Output the (X, Y) coordinate of the center of the cell containing the given text.  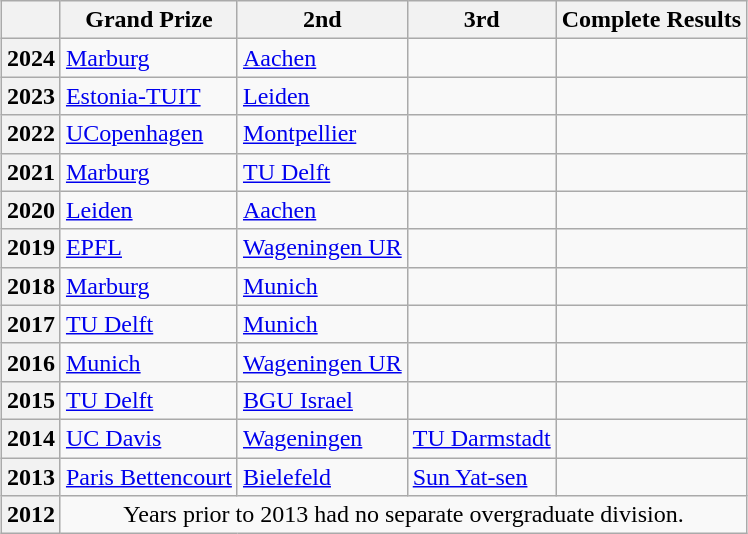
Bielefeld (322, 477)
2016 (30, 362)
2017 (30, 324)
2015 (30, 400)
2024 (30, 58)
Paris Bettencourt (148, 477)
Sun Yat-sen (482, 477)
2014 (30, 438)
Years prior to 2013 had no separate overgraduate division. (403, 515)
2020 (30, 210)
Estonia-TUIT (148, 96)
Montpellier (322, 134)
UCopenhagen (148, 134)
2021 (30, 172)
2nd (322, 20)
Wageningen (322, 438)
2013 (30, 477)
2012 (30, 515)
Grand Prize (148, 20)
2019 (30, 248)
2023 (30, 96)
EPFL (148, 248)
3rd (482, 20)
2022 (30, 134)
UC Davis (148, 438)
2018 (30, 286)
TU Darmstadt (482, 438)
Complete Results (651, 20)
BGU Israel (322, 400)
